Identify which cell holds the provided text, then report its [X, Y] central coordinate. 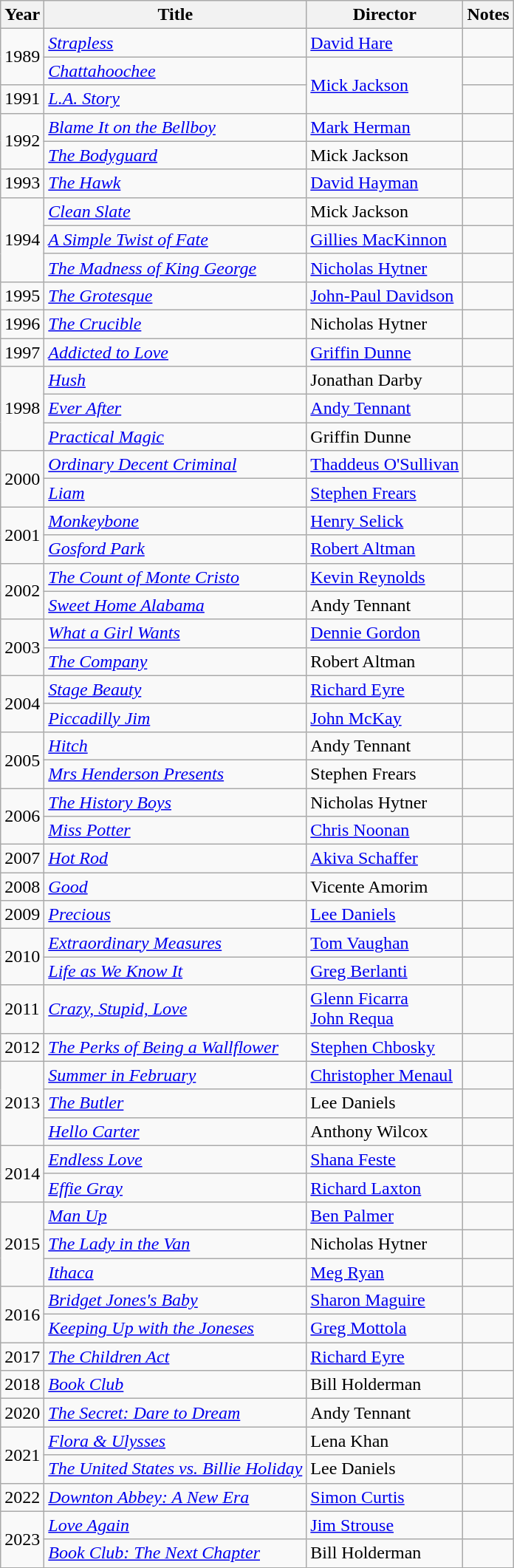
Downton Abbey: A New Era [176, 1497]
The History Boys [176, 802]
Ordinary Decent Criminal [176, 465]
The United States vs. Billie Holiday [176, 1469]
Sharon Maguire [385, 1301]
Anthony Wilcox [385, 1131]
The Bodyguard [176, 155]
Dennie Gordon [385, 633]
The Hawk [176, 183]
1994 [22, 239]
Akiva Schaffer [385, 859]
Henry Selick [385, 521]
Christopher Menaul [385, 1075]
Blame It on the Bellboy [176, 127]
2021 [22, 1455]
Hello Carter [176, 1131]
2001 [22, 535]
2005 [22, 760]
Extraordinary Measures [176, 943]
2008 [22, 887]
2004 [22, 703]
2023 [22, 1539]
1998 [22, 409]
Ever After [176, 409]
Hitch [176, 746]
Precious [176, 915]
Clean Slate [176, 211]
1992 [22, 141]
John McKay [385, 717]
Chattahoochee [176, 71]
2003 [22, 647]
The Grotesque [176, 296]
Miss Potter [176, 831]
Stephen Chbosky [385, 1047]
Mark Herman [385, 127]
Monkeybone [176, 521]
Man Up [176, 1216]
Chris Noonan [385, 831]
The Children Act [176, 1357]
The Count of Monte Cristo [176, 577]
2018 [22, 1385]
2010 [22, 957]
Tom Vaughan [385, 943]
Life as We Know It [176, 971]
Shana Feste [385, 1159]
2015 [22, 1244]
The Company [176, 661]
Hot Rod [176, 859]
2020 [22, 1413]
What a Girl Wants [176, 633]
2009 [22, 915]
Kevin Reynolds [385, 577]
Endless Love [176, 1159]
2014 [22, 1173]
Ithaca [176, 1272]
Thaddeus O'Sullivan [385, 465]
Richard Laxton [385, 1187]
L.A. Story [176, 99]
1997 [22, 352]
Director [385, 15]
Stage Beauty [176, 689]
Addicted to Love [176, 352]
1995 [22, 296]
2012 [22, 1047]
Title [176, 15]
Keeping Up with the Joneses [176, 1329]
Crazy, Stupid, Love [176, 1009]
Book Club: The Next Chapter [176, 1553]
2000 [22, 479]
A Simple Twist of Fate [176, 239]
Flora & Ulysses [176, 1441]
Book Club [176, 1385]
1993 [22, 183]
2016 [22, 1315]
David Hare [385, 43]
Notes [488, 15]
Simon Curtis [385, 1497]
Year [22, 15]
Mrs Henderson Presents [176, 774]
John-Paul Davidson [385, 296]
2013 [22, 1103]
Jim Strouse [385, 1525]
The Perks of Being a Wallflower [176, 1047]
2006 [22, 816]
Hush [176, 381]
David Hayman [385, 183]
The Crucible [176, 324]
Gosford Park [176, 549]
Sweet Home Alabama [176, 605]
1991 [22, 99]
Strapless [176, 43]
2002 [22, 591]
1989 [22, 57]
2007 [22, 859]
The Lady in the Van [176, 1244]
Good [176, 887]
Meg Ryan [385, 1272]
Greg Mottola [385, 1329]
Glenn FicarraJohn Requa [385, 1009]
Ben Palmer [385, 1216]
Bridget Jones's Baby [176, 1301]
Liam [176, 493]
Love Again [176, 1525]
Summer in February [176, 1075]
The Butler [176, 1103]
2022 [22, 1497]
Gillies MacKinnon [385, 239]
2017 [22, 1357]
Lena Khan [385, 1441]
Practical Magic [176, 437]
1996 [22, 324]
Effie Gray [176, 1187]
Jonathan Darby [385, 381]
Piccadilly Jim [176, 717]
Vicente Amorim [385, 887]
2011 [22, 1009]
Greg Berlanti [385, 971]
The Madness of King George [176, 267]
The Secret: Dare to Dream [176, 1413]
